Pinpoint the cell where the given text exists, returning its [x, y] midpoint coordinate. 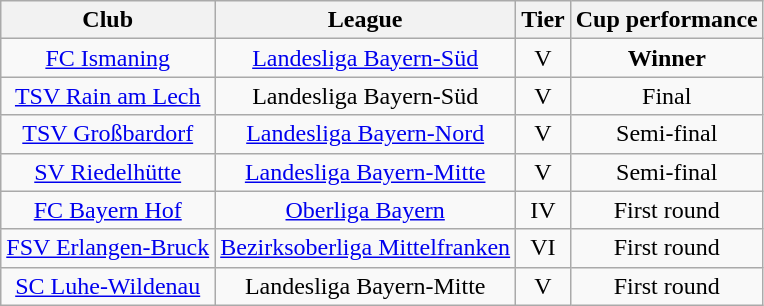
VI [544, 248]
FC Ismaning [108, 58]
League [366, 20]
Winner [666, 58]
Club [108, 20]
FC Bayern Hof [108, 210]
Oberliga Bayern [366, 210]
SC Luhe-Wildenau [108, 286]
FSV Erlangen-Bruck [108, 248]
TSV Großbardorf [108, 134]
TSV Rain am Lech [108, 96]
Bezirksoberliga Mittelfranken [366, 248]
Final [666, 96]
Tier [544, 20]
Landesliga Bayern-Nord [366, 134]
IV [544, 210]
Cup performance [666, 20]
SV Riedelhütte [108, 172]
